Identify which cell holds the provided text, then report its [X, Y] central coordinate. 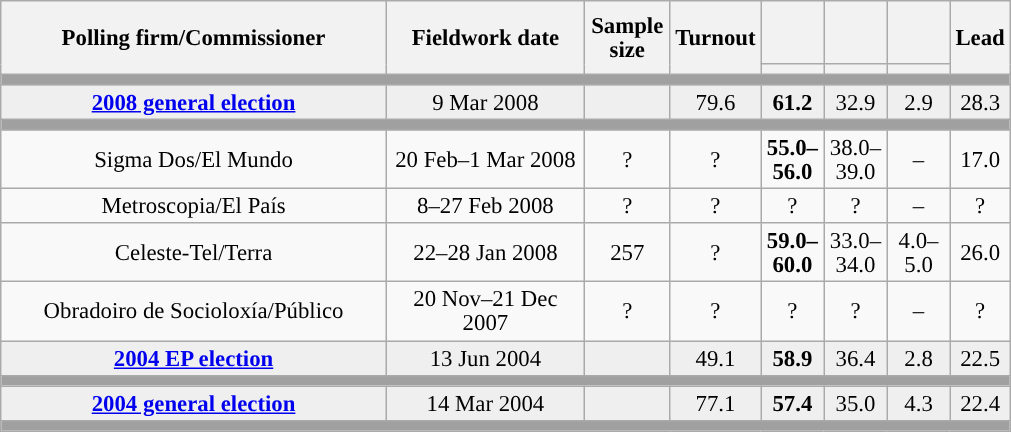
38.0–39.0 [856, 160]
33.0–34.0 [856, 254]
Obradoiro de Socioloxía/Público [194, 312]
20 Feb–1 Mar 2008 [485, 160]
8–27 Feb 2008 [485, 206]
17.0 [980, 160]
Sigma Dos/El Mundo [194, 160]
Celeste-Tel/Terra [194, 254]
Turnout [716, 38]
22.4 [980, 404]
2.9 [918, 102]
22–28 Jan 2008 [485, 254]
9 Mar 2008 [485, 102]
26.0 [980, 254]
Polling firm/Commissioner [194, 38]
59.0–60.0 [792, 254]
2008 general election [194, 102]
257 [627, 254]
13 Jun 2004 [485, 358]
55.0–56.0 [792, 160]
20 Nov–21 Dec 2007 [485, 312]
57.4 [792, 404]
61.2 [792, 102]
49.1 [716, 358]
2.8 [918, 358]
77.1 [716, 404]
35.0 [856, 404]
28.3 [980, 102]
14 Mar 2004 [485, 404]
22.5 [980, 358]
4.0–5.0 [918, 254]
Sample size [627, 38]
4.3 [918, 404]
2004 EP election [194, 358]
2004 general election [194, 404]
Lead [980, 38]
Metroscopia/El País [194, 206]
36.4 [856, 358]
79.6 [716, 102]
58.9 [792, 358]
32.9 [856, 102]
Fieldwork date [485, 38]
